Search for the cell housing the specified text and yield its (x, y) center coordinate. 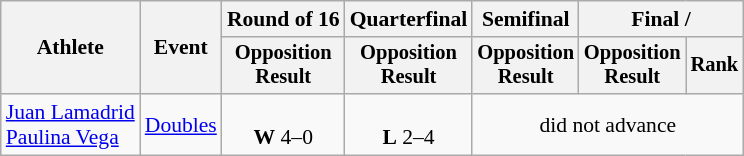
Rank (715, 66)
L 2–4 (409, 124)
Round of 16 (284, 19)
Athlete (70, 48)
Quarterfinal (409, 19)
Event (181, 48)
Semifinal (526, 19)
W 4–0 (284, 124)
Final / (661, 19)
did not advance (608, 124)
Doubles (181, 124)
Juan LamadridPaulina Vega (70, 124)
